Return (x, y) of the center of cell containing provided text 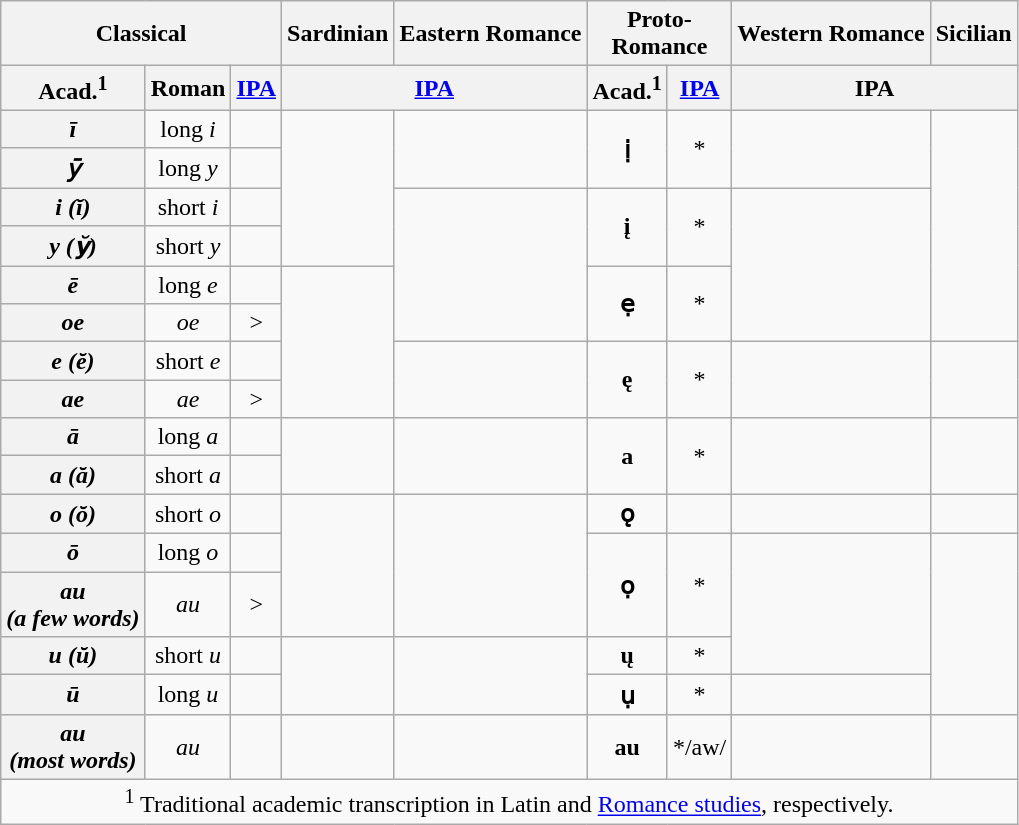
short o (188, 514)
*/aw/ (699, 746)
Western Romance (831, 34)
i (ĭ) (73, 207)
ī (73, 129)
ẹ (627, 304)
ǫ (627, 514)
long o (188, 553)
į (627, 227)
ọ (627, 586)
short e (188, 361)
ụ (627, 695)
short i (188, 207)
long y (188, 168)
ē (73, 285)
long e (188, 285)
Proto-Romance (660, 34)
ę (627, 380)
Eastern Romance (490, 34)
ȳ (73, 168)
Sardinian (338, 34)
ị (627, 149)
short a (188, 475)
Classical (142, 34)
long a (188, 437)
1 Traditional academic transcription in Latin and Romance studies, respectively. (510, 802)
ō (73, 553)
Roman (188, 88)
a (ă) (73, 475)
a (627, 456)
Sicilian (974, 34)
short u (188, 656)
au(a few words) (73, 604)
ū (73, 695)
long i (188, 129)
ų (627, 656)
short y (188, 246)
o (ŏ) (73, 514)
au(most words) (73, 746)
long u (188, 695)
u (ŭ) (73, 656)
e (ĕ) (73, 361)
y (y̆) (73, 246)
ā (73, 437)
